Return [X, Y] of the center of cell containing provided text 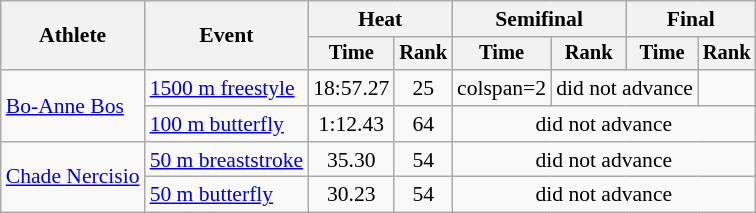
100 m butterfly [227, 124]
35.30 [351, 160]
Chade Nercisio [73, 178]
Semifinal [539, 19]
Athlete [73, 36]
Bo-Anne Bos [73, 106]
1:12.43 [351, 124]
18:57.27 [351, 88]
Heat [380, 19]
1500 m freestyle [227, 88]
25 [423, 88]
Final [690, 19]
30.23 [351, 195]
50 m butterfly [227, 195]
Event [227, 36]
colspan=2 [502, 88]
64 [423, 124]
50 m breaststroke [227, 160]
